Output the (X, Y) coordinate of the center of the cell containing the given text.  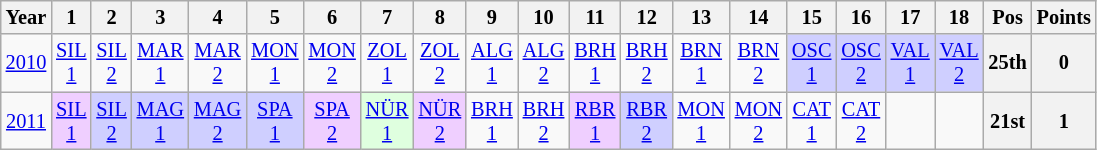
16 (860, 17)
7 (388, 17)
BRN1 (700, 63)
RBR1 (595, 121)
SPA2 (332, 121)
11 (595, 17)
14 (758, 17)
3 (160, 17)
10 (544, 17)
2 (111, 17)
17 (910, 17)
ZOL1 (388, 63)
RBR2 (647, 121)
MAR1 (160, 63)
6 (332, 17)
NÜR2 (440, 121)
8 (440, 17)
5 (274, 17)
21st (1008, 121)
ALG1 (492, 63)
VAL1 (910, 63)
15 (812, 17)
Year (26, 17)
BRN2 (758, 63)
2010 (26, 63)
9 (492, 17)
ZOL2 (440, 63)
Pos (1008, 17)
2011 (26, 121)
CAT2 (860, 121)
0 (1064, 63)
CAT1 (812, 121)
MAG1 (160, 121)
4 (218, 17)
18 (960, 17)
ALG2 (544, 63)
25th (1008, 63)
12 (647, 17)
OSC2 (860, 63)
13 (700, 17)
NÜR1 (388, 121)
MAR2 (218, 63)
MAG2 (218, 121)
Points (1064, 17)
OSC1 (812, 63)
SPA1 (274, 121)
VAL2 (960, 63)
